Output the (X, Y) coordinate of the center of the cell containing the given text.  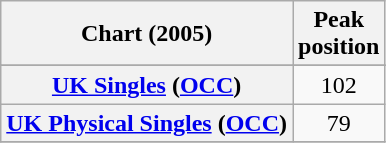
79 (338, 123)
Chart (2005) (147, 34)
UK Singles (OCC) (147, 85)
Peakposition (338, 34)
102 (338, 85)
UK Physical Singles (OCC) (147, 123)
